From the cell containing the given text, extract its center point as [X, Y] coordinate. 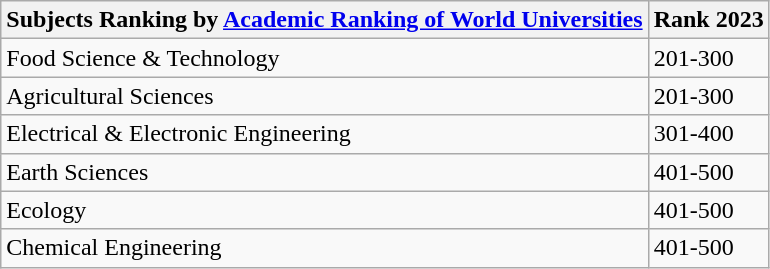
301-400 [708, 134]
Electrical & Electronic Engineering [324, 134]
Chemical Engineering [324, 248]
Earth Sciences [324, 172]
Food Science & Technology [324, 58]
Ecology [324, 210]
Subjects Ranking by Academic Ranking of World Universities [324, 20]
Agricultural Sciences [324, 96]
Rank 2023 [708, 20]
